Provide the [X, Y] coordinate of the cell's center where the given text is located.  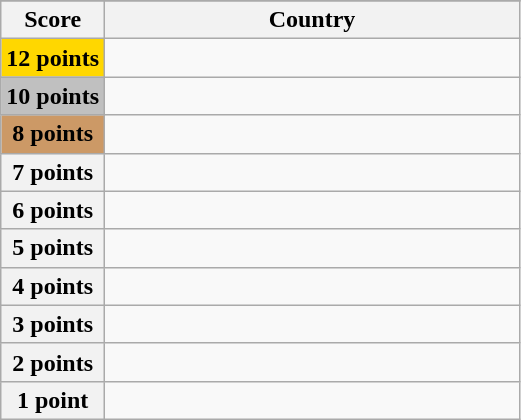
8 points [53, 134]
12 points [53, 58]
7 points [53, 172]
3 points [53, 324]
1 point [53, 400]
Score [53, 20]
6 points [53, 210]
5 points [53, 248]
10 points [53, 96]
Country [312, 20]
2 points [53, 362]
4 points [53, 286]
